Provide the [x, y] coordinate of the cell's center where the given text is located.  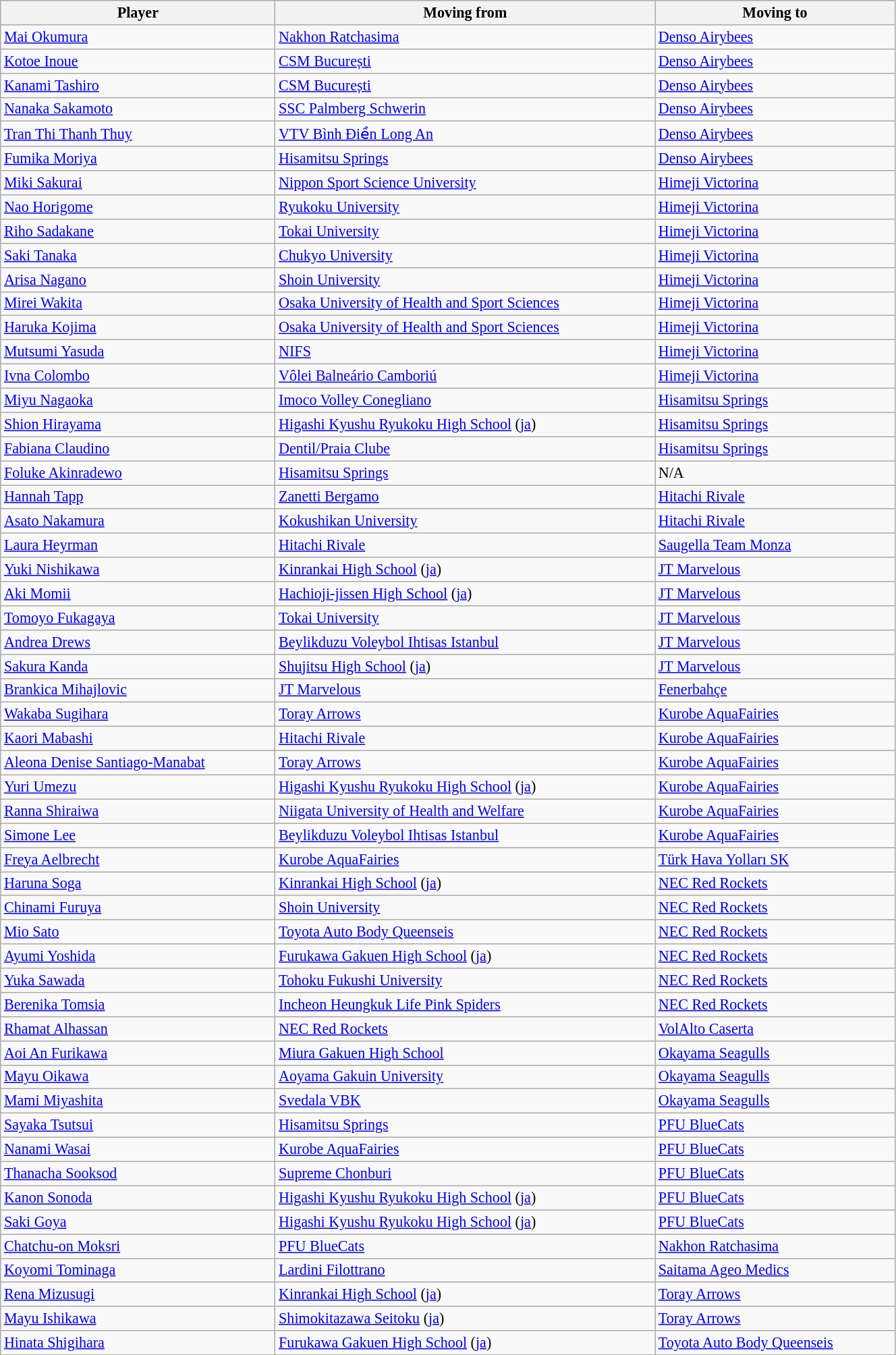
Yuka Sawada [138, 980]
Chinami Furuya [138, 908]
Vôlei Balneário Camboriú [466, 376]
VolAlto Caserta [775, 1028]
Mirei Wakita [138, 304]
Niigata University of Health and Welfare [466, 811]
Tohoku Fukushi University [466, 980]
Saitama Ageo Medics [775, 1270]
Foluke Akinradewo [138, 472]
Türk Hava Yolları SK [775, 859]
Mami Miyashita [138, 1101]
Rhamat Alhassan [138, 1028]
Ranna Shiraiwa [138, 811]
Player [138, 12]
Miura Gakuen High School [466, 1053]
Aki Momii [138, 593]
Hachioji-jissen High School (ja) [466, 593]
Moving to [775, 12]
Berenika Tomsia [138, 1004]
Haruka Kojima [138, 328]
Nanami Wasai [138, 1149]
Saugella Team Monza [775, 545]
Mai Okumura [138, 36]
Thanacha Sooksod [138, 1173]
Saki Tanaka [138, 255]
Aleona Denise Santiago-Manabat [138, 763]
Shimokitazawa Seitoku (ja) [466, 1319]
Kanami Tashiro [138, 85]
Supreme Chonburi [466, 1173]
Chukyo University [466, 255]
Hannah Tapp [138, 497]
Imoco Volley Conegliano [466, 400]
Saki Goya [138, 1222]
Lardini Filottrano [466, 1270]
Svedala VBK [466, 1101]
Haruna Soga [138, 883]
Aoi An Furikawa [138, 1053]
Incheon Heungkuk Life Pink Spiders [466, 1004]
Sakura Kanda [138, 666]
Brankica Mihajlovic [138, 690]
Fabiana Claudino [138, 449]
Tomoyo Fukagaya [138, 617]
Simone Lee [138, 835]
Zanetti Bergamo [466, 497]
Riho Sadakane [138, 231]
Nao Horigome [138, 206]
Dentil/Praia Clube [466, 449]
Laura Heyrman [138, 545]
SSC Palmberg Schwerin [466, 109]
Mayu Oikawa [138, 1077]
Koyomi Tominaga [138, 1270]
Chatchu-on Moksri [138, 1246]
Kaori Mabashi [138, 738]
Asato Nakamura [138, 521]
Tran Thi Thanh Thuy [138, 134]
Fenerbahçe [775, 690]
Ryukoku University [466, 206]
Mio Sato [138, 932]
N/A [775, 472]
NIFS [466, 352]
Shujitsu High School (ja) [466, 666]
Hinata Shigihara [138, 1343]
Yuri Umezu [138, 787]
Mutsumi Yasuda [138, 352]
Kotoe Inoue [138, 61]
Kanon Sonoda [138, 1198]
Ayumi Yoshida [138, 956]
Freya Aelbrecht [138, 859]
Fumika Moriya [138, 159]
Mayu Ishikawa [138, 1319]
Nippon Sport Science University [466, 183]
Andrea Drews [138, 642]
Shion Hirayama [138, 424]
Aoyama Gakuin University [466, 1077]
Arisa Nagano [138, 279]
Ivna Colombo [138, 376]
Moving from [466, 12]
Wakaba Sugihara [138, 715]
Miki Sakurai [138, 183]
Nanaka Sakamoto [138, 109]
Rena Mizusugi [138, 1294]
Kokushikan University [466, 521]
Yuki Nishikawa [138, 570]
VTV Bình Điền Long An [466, 134]
Miyu Nagaoka [138, 400]
Sayaka Tsutsui [138, 1125]
